For the text-containing cell, return its midpoint in (x, y) coordinate format. 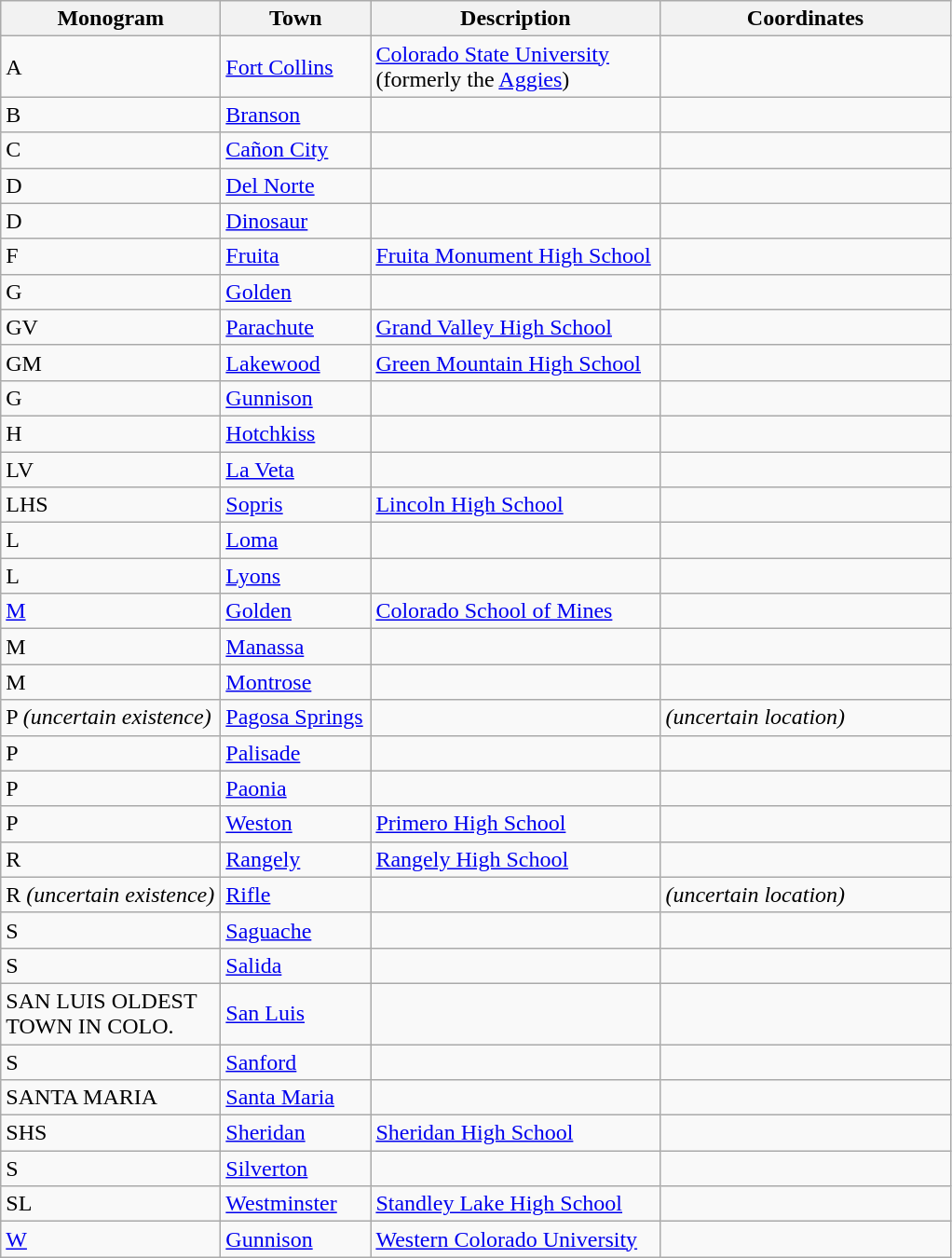
C (111, 150)
A (111, 67)
Green Mountain High School (516, 362)
Loma (296, 540)
Santa Maria (296, 1098)
H (111, 433)
Town (296, 19)
SL (111, 1204)
LHS (111, 505)
Rifle (296, 895)
Fruita Monument High School (516, 256)
Sopris (296, 505)
San Luis (296, 1014)
Parachute (296, 327)
GV (111, 327)
SAN LUIS OLDEST TOWN IN COLO. (111, 1014)
Palisade (296, 753)
SHS (111, 1133)
Description (516, 19)
Pagosa Springs (296, 718)
Colorado School of Mines (516, 611)
Weston (296, 824)
GM (111, 362)
Cañon City (296, 150)
Colorado State University (formerly the Aggies) (516, 67)
SANTA MARIA (111, 1098)
R (uncertain existence) (111, 895)
Western Colorado University (516, 1239)
Grand Valley High School (516, 327)
Dinosaur (296, 221)
Paonia (296, 788)
Salida (296, 965)
Sheridan High School (516, 1133)
Primero High School (516, 824)
Monogram (111, 19)
Del Norte (296, 185)
Manassa (296, 647)
W (111, 1239)
Sanford (296, 1061)
La Veta (296, 469)
LV (111, 469)
Fruita (296, 256)
Montrose (296, 682)
Standley Lake High School (516, 1204)
R (111, 859)
Silverton (296, 1169)
Rangely High School (516, 859)
F (111, 256)
Lakewood (296, 362)
Saguache (296, 930)
Lyons (296, 576)
Fort Collins (296, 67)
Lincoln High School (516, 505)
Sheridan (296, 1133)
Branson (296, 115)
B (111, 115)
Rangely (296, 859)
P (uncertain existence) (111, 718)
Coordinates (805, 19)
Westminster (296, 1204)
Hotchkiss (296, 433)
